Output the (X, Y) coordinate of the center of the cell containing the given text.  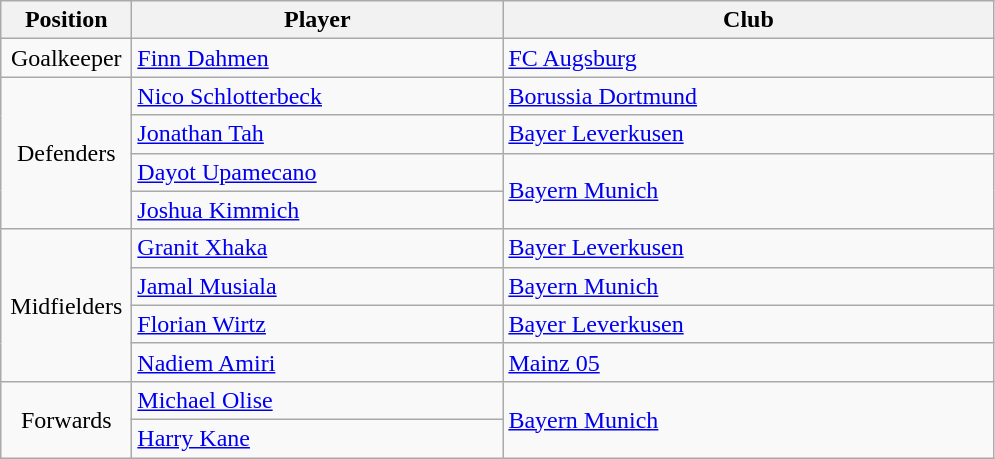
Midfielders (66, 305)
Nadiem Amiri (318, 362)
Joshua Kimmich (318, 210)
Jamal Musiala (318, 286)
FC Augsburg (748, 58)
Player (318, 20)
Club (748, 20)
Nico Schlotterbeck (318, 96)
Goalkeeper (66, 58)
Dayot Upamecano (318, 172)
Jonathan Tah (318, 134)
Defenders (66, 153)
Position (66, 20)
Florian Wirtz (318, 324)
Borussia Dortmund (748, 96)
Harry Kane (318, 438)
Michael Olise (318, 400)
Granit Xhaka (318, 248)
Forwards (66, 419)
Mainz 05 (748, 362)
Finn Dahmen (318, 58)
